Extract the (X, Y) coordinate from the center of the cell holding the provided text.  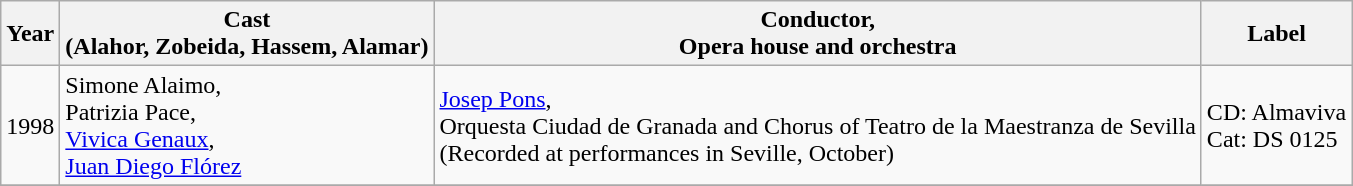
Josep Pons,Orquesta Ciudad de Granada and Chorus of Teatro de la Maestranza de Sevilla(Recorded at performances in Seville, October) (818, 126)
CD: AlmavivaCat: DS 0125 (1276, 126)
Year (30, 34)
1998 (30, 126)
Label (1276, 34)
Simone Alaimo,Patrizia Pace,Vivica Genaux,Juan Diego Flórez (247, 126)
Cast (Alahor, Zobeida, Hassem, Alamar) (247, 34)
Conductor,Opera house and orchestra (818, 34)
